Determine the [x, y] coordinate at the center of the cell enclosing the given text.  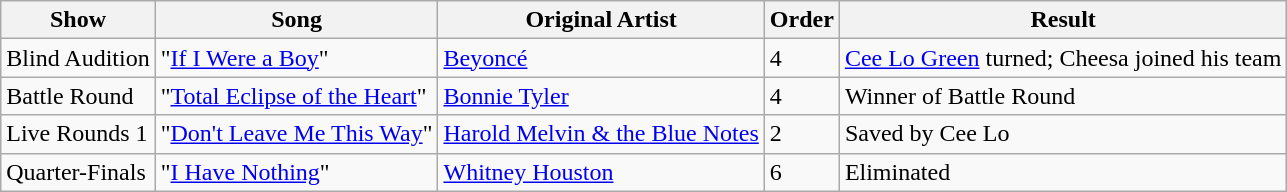
Song [296, 20]
Saved by Cee Lo [1063, 134]
Live Rounds 1 [78, 134]
Harold Melvin & the Blue Notes [601, 134]
"I Have Nothing" [296, 172]
"If I Were a Boy" [296, 58]
Original Artist [601, 20]
Bonnie Tyler [601, 96]
Show [78, 20]
6 [802, 172]
Battle Round [78, 96]
Beyoncé [601, 58]
Blind Audition [78, 58]
Cee Lo Green turned; Cheesa joined his team [1063, 58]
2 [802, 134]
"Total Eclipse of the Heart" [296, 96]
Whitney Houston [601, 172]
"Don't Leave Me This Way" [296, 134]
Result [1063, 20]
Eliminated [1063, 172]
Winner of Battle Round [1063, 96]
Quarter-Finals [78, 172]
Order [802, 20]
